Search for the cell housing the specified text and yield its (X, Y) center coordinate. 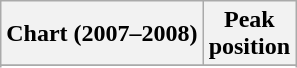
Peakposition (249, 34)
Chart (2007–2008) (102, 34)
